Pinpoint the cell where the given text exists, returning its (X, Y) midpoint coordinate. 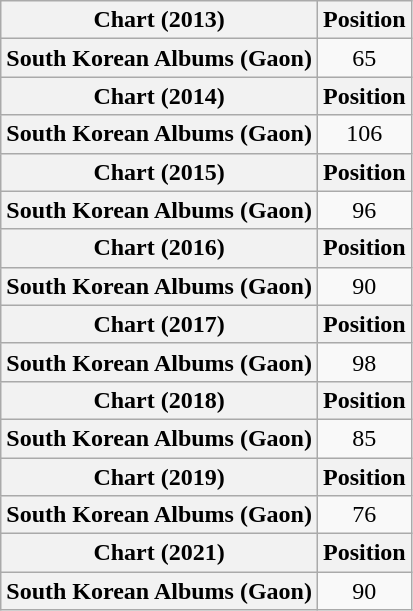
Chart (2014) (160, 96)
106 (364, 134)
Chart (2018) (160, 400)
98 (364, 362)
96 (364, 210)
Chart (2019) (160, 477)
Chart (2015) (160, 172)
76 (364, 515)
Chart (2016) (160, 248)
85 (364, 438)
Chart (2021) (160, 553)
Chart (2013) (160, 20)
Chart (2017) (160, 324)
65 (364, 58)
